From the cell containing the given text, extract its center point as [x, y] coordinate. 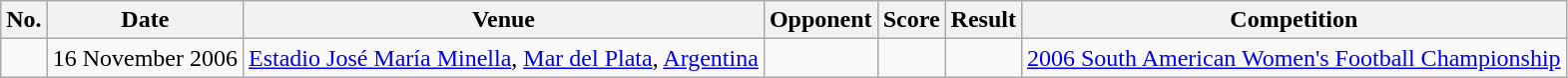
Estadio José María Minella, Mar del Plata, Argentina [504, 58]
Competition [1294, 20]
Opponent [820, 20]
Result [983, 20]
Score [911, 20]
No. [24, 20]
2006 South American Women's Football Championship [1294, 58]
Date [145, 20]
Venue [504, 20]
16 November 2006 [145, 58]
